For the text-containing cell, return its midpoint in [X, Y] coordinate format. 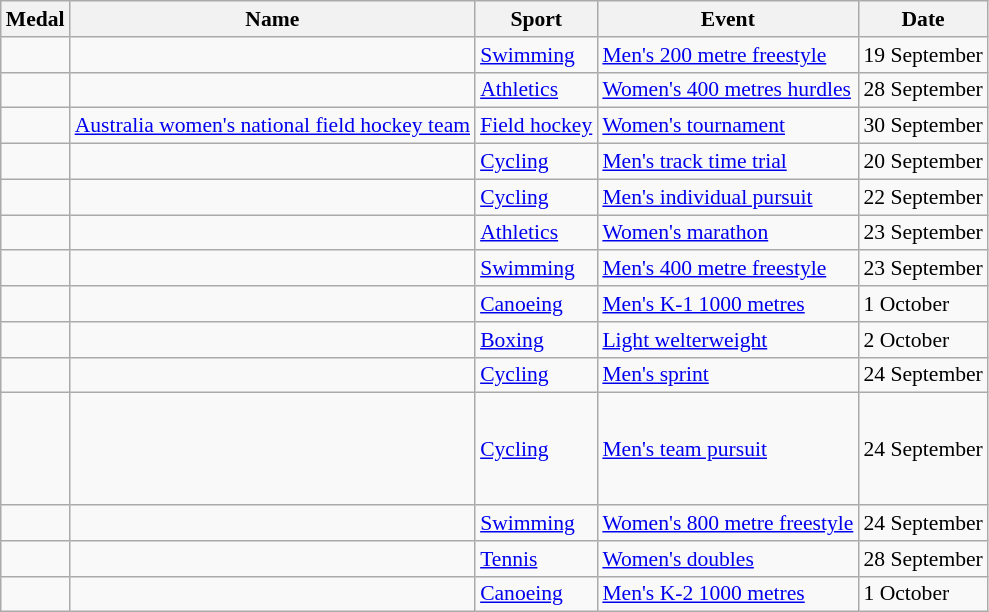
20 September [922, 162]
Men's track time trial [728, 162]
Field hockey [536, 126]
Women's tournament [728, 126]
Women's 800 metre freestyle [728, 523]
Tennis [536, 559]
Name [272, 19]
22 September [922, 197]
Light welterweight [728, 340]
Men's team pursuit [728, 449]
30 September [922, 126]
Boxing [536, 340]
Men's individual pursuit [728, 197]
Women's 400 metres hurdles [728, 90]
Medal [36, 19]
Women's marathon [728, 233]
Women's doubles [728, 559]
2 October [922, 340]
Men's 400 metre freestyle [728, 269]
Event [728, 19]
Sport [536, 19]
Men's sprint [728, 375]
Men's 200 metre freestyle [728, 55]
19 September [922, 55]
Date [922, 19]
Australia women's national field hockey team [272, 126]
Men's K-2 1000 metres [728, 594]
Men's K-1 1000 metres [728, 304]
